Scan for the cell matching the given text and deliver its [X, Y] coordinate at center. 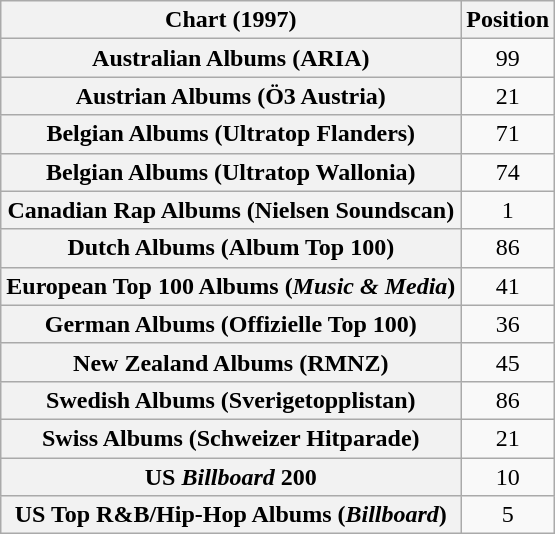
Australian Albums (ARIA) [231, 58]
45 [508, 362]
5 [508, 515]
71 [508, 134]
Swedish Albums (Sverigetopplistan) [231, 400]
European Top 100 Albums (Music & Media) [231, 286]
Chart (1997) [231, 20]
Austrian Albums (Ö3 Austria) [231, 96]
Swiss Albums (Schweizer Hitparade) [231, 438]
New Zealand Albums (RMNZ) [231, 362]
Belgian Albums (Ultratop Flanders) [231, 134]
Position [508, 20]
99 [508, 58]
41 [508, 286]
Dutch Albums (Album Top 100) [231, 248]
36 [508, 324]
1 [508, 210]
Belgian Albums (Ultratop Wallonia) [231, 172]
74 [508, 172]
US Top R&B/Hip-Hop Albums (Billboard) [231, 515]
US Billboard 200 [231, 477]
German Albums (Offizielle Top 100) [231, 324]
Canadian Rap Albums (Nielsen Soundscan) [231, 210]
10 [508, 477]
